From the cell containing the given text, extract its center point as (x, y) coordinate. 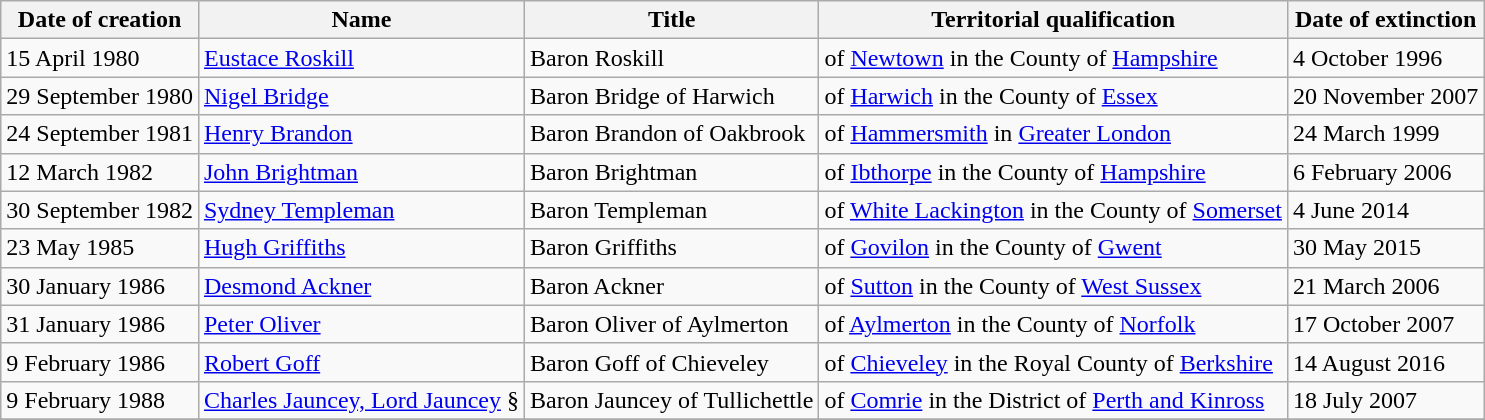
Eustace Roskill (361, 58)
of Aylmerton in the County of Norfolk (1054, 324)
29 September 1980 (100, 96)
Baron Jauncey of Tullichettle (672, 400)
Hugh Griffiths (361, 248)
30 January 1986 (100, 286)
Sydney Templeman (361, 210)
21 March 2006 (1385, 286)
John Brightman (361, 172)
Baron Oliver of Aylmerton (672, 324)
Desmond Ackner (361, 286)
20 November 2007 (1385, 96)
6 February 2006 (1385, 172)
of Ibthorpe in the County of Hampshire (1054, 172)
23 May 1985 (100, 248)
Nigel Bridge (361, 96)
30 May 2015 (1385, 248)
15 April 1980 (100, 58)
31 January 1986 (100, 324)
Baron Templeman (672, 210)
9 February 1986 (100, 362)
of Govilon in the County of Gwent (1054, 248)
4 October 1996 (1385, 58)
Baron Roskill (672, 58)
of White Lackington in the County of Somerset (1054, 210)
12 March 1982 (100, 172)
4 June 2014 (1385, 210)
of Newtown in the County of Hampshire (1054, 58)
9 February 1988 (100, 400)
Date of extinction (1385, 20)
Baron Griffiths (672, 248)
of Comrie in the District of Perth and Kinross (1054, 400)
Baron Bridge of Harwich (672, 96)
18 July 2007 (1385, 400)
Henry Brandon (361, 134)
of Harwich in the County of Essex (1054, 96)
Baron Ackner (672, 286)
Territorial qualification (1054, 20)
Robert Goff (361, 362)
Baron Goff of Chieveley (672, 362)
Date of creation (100, 20)
24 March 1999 (1385, 134)
of Chieveley in the Royal County of Berkshire (1054, 362)
of Sutton in the County of West Sussex (1054, 286)
24 September 1981 (100, 134)
14 August 2016 (1385, 362)
30 September 1982 (100, 210)
Name (361, 20)
Charles Jauncey, Lord Jauncey § (361, 400)
Baron Brightman (672, 172)
17 October 2007 (1385, 324)
Title (672, 20)
of Hammersmith in Greater London (1054, 134)
Baron Brandon of Oakbrook (672, 134)
Peter Oliver (361, 324)
